Output the (x, y) coordinate of the center of the cell containing the given text.  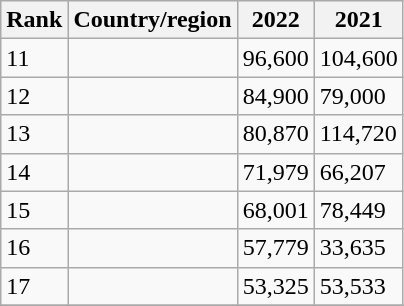
16 (34, 248)
57,779 (276, 248)
114,720 (358, 134)
15 (34, 210)
14 (34, 172)
96,600 (276, 58)
84,900 (276, 96)
17 (34, 286)
12 (34, 96)
68,001 (276, 210)
13 (34, 134)
71,979 (276, 172)
53,533 (358, 286)
79,000 (358, 96)
53,325 (276, 286)
Rank (34, 20)
33,635 (358, 248)
11 (34, 58)
78,449 (358, 210)
104,600 (358, 58)
Country/region (152, 20)
66,207 (358, 172)
80,870 (276, 134)
2021 (358, 20)
2022 (276, 20)
